Scan for the cell matching the given text and deliver its [x, y] coordinate at center. 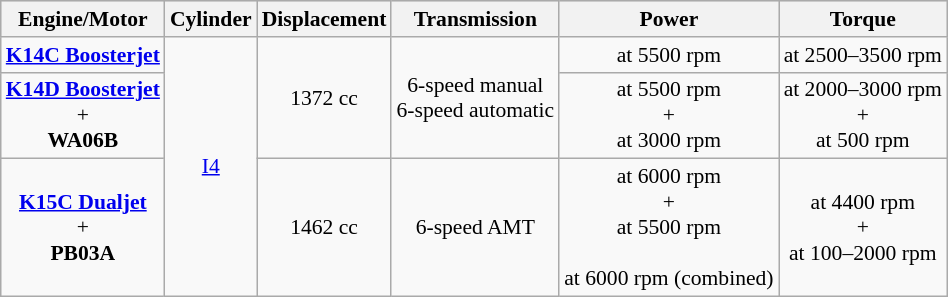
K14D Boosterjet+WA06B [83, 116]
at 4400 rpm+ at 100–2000 rpm [863, 228]
at 5500 rpm+ at 3000 rpm [668, 116]
Torque [863, 19]
Displacement [324, 19]
1372 cc [324, 98]
1462 cc [324, 228]
I4 [211, 167]
Cylinder [211, 19]
at 6000 rpm+ at 5500 rpm at 6000 rpm (combined) [668, 228]
Power [668, 19]
at 2500–3500 rpm [863, 55]
K15C Dualjet+PB03A [83, 228]
Engine/Motor [83, 19]
6-speed AMT [475, 228]
K14C Boosterjet [83, 55]
at 2000–3000 rpm+ at 500 rpm [863, 116]
Transmission [475, 19]
6-speed manual6-speed automatic [475, 98]
at 5500 rpm [668, 55]
